Output the [X, Y] coordinate of the center of the cell containing the given text.  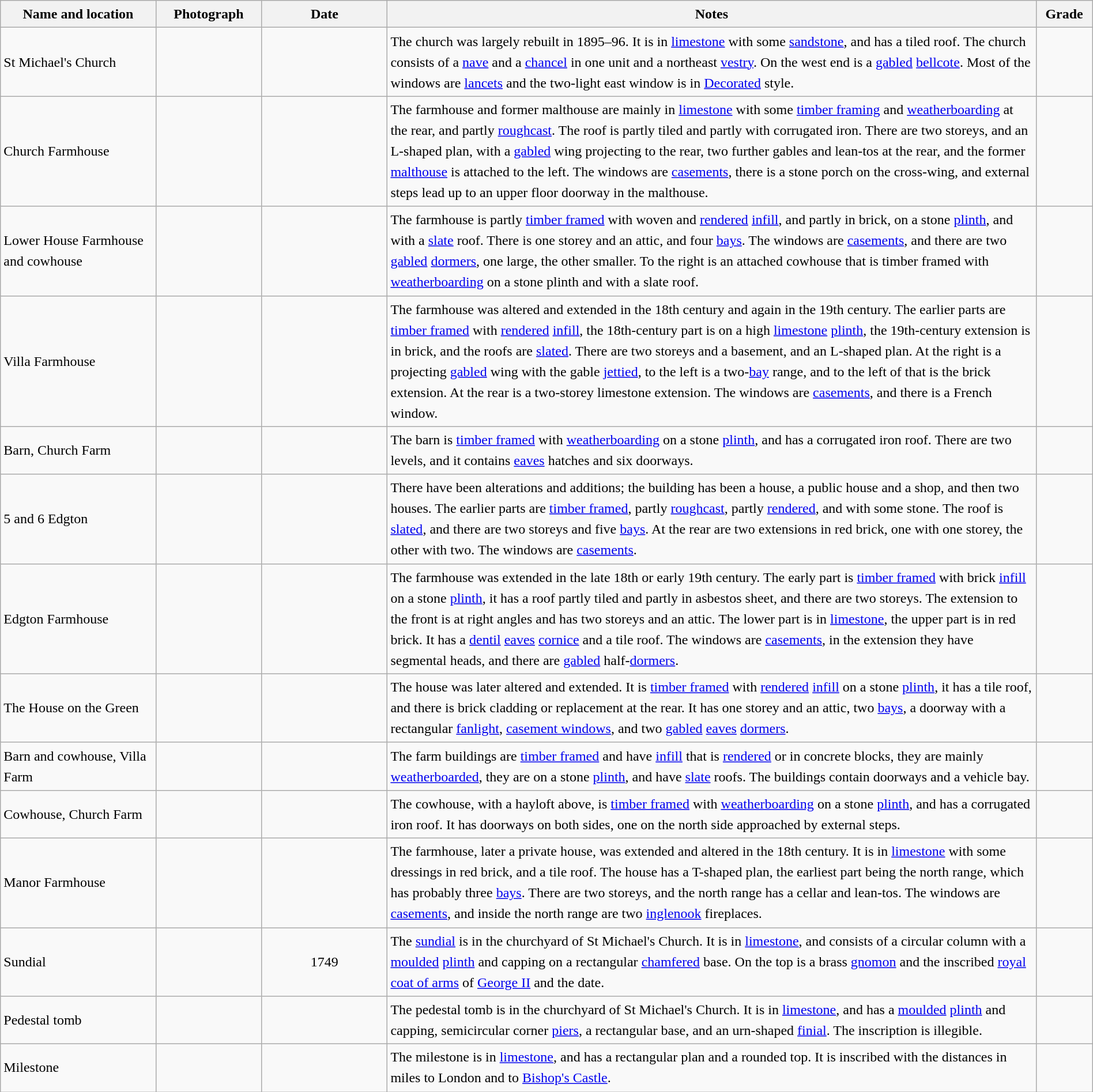
Name and location [78, 14]
Photograph [209, 14]
Barn and cowhouse, Villa Farm [78, 766]
Lower House Farmhouse and cowhouse [78, 251]
1749 [325, 962]
Grade [1064, 14]
Manor Farmhouse [78, 883]
The House on the Green [78, 708]
Barn, Church Farm [78, 451]
Church Farmhouse [78, 151]
Date [325, 14]
Pedestal tomb [78, 1020]
Cowhouse, Church Farm [78, 814]
Sundial [78, 962]
Notes [711, 14]
Edgton Farmhouse [78, 619]
Milestone [78, 1068]
St Michael's Church [78, 62]
5 and 6 Edgton [78, 519]
Villa Farmhouse [78, 361]
